Pinpoint the cell where the given text exists, returning its (X, Y) midpoint coordinate. 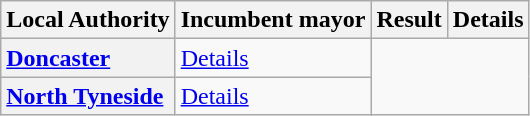
Incumbent mayor (273, 20)
Doncaster (88, 58)
Result (409, 20)
Local Authority (88, 20)
North Tyneside (88, 96)
